Find where the given text appears and provide that cell's center as (x, y) coordinate. 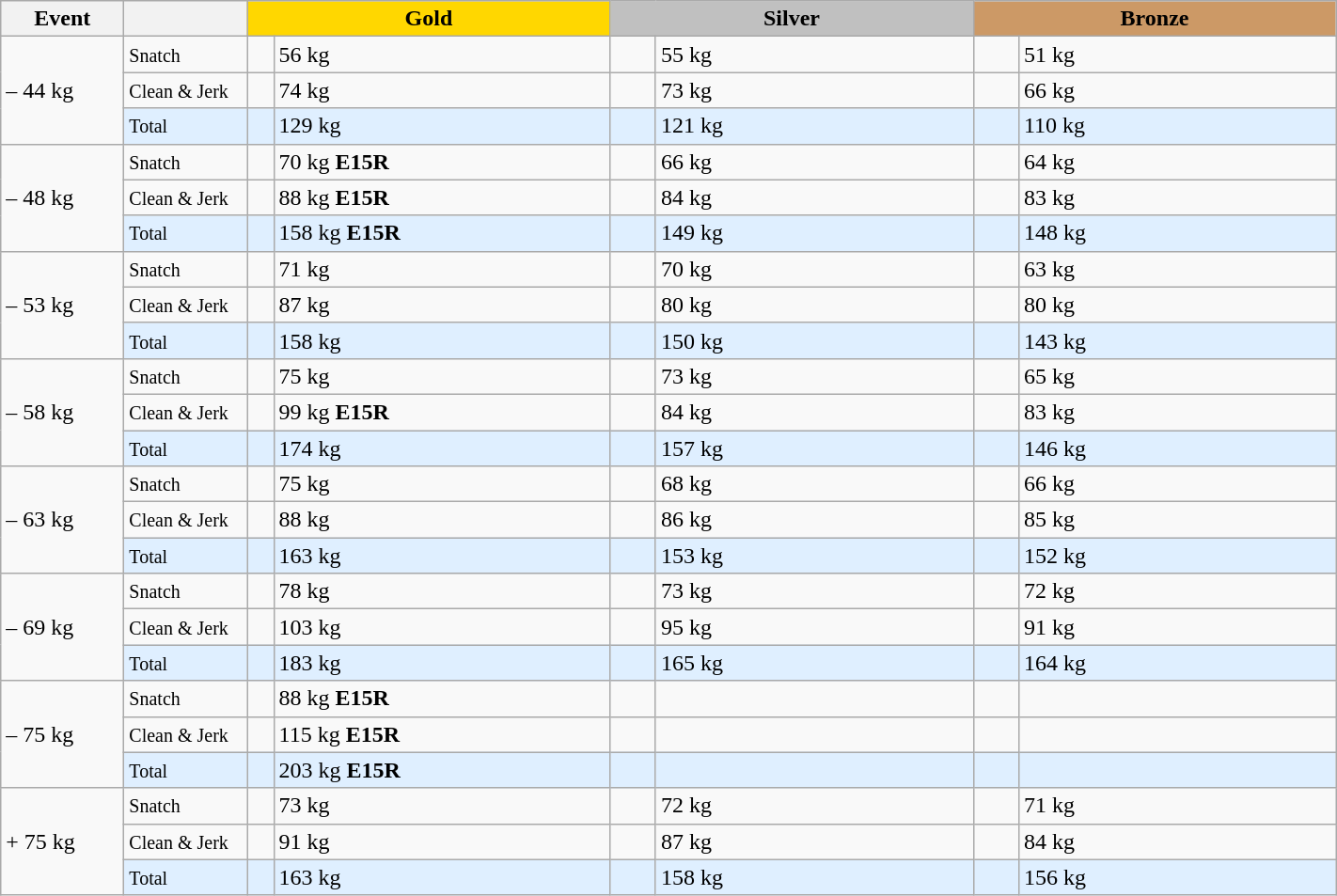
157 kg (814, 448)
165 kg (814, 663)
85 kg (1177, 520)
– 48 kg (62, 197)
– 58 kg (62, 412)
203 kg E15R (442, 770)
78 kg (442, 591)
86 kg (814, 520)
Event (62, 19)
150 kg (814, 340)
174 kg (442, 448)
152 kg (1177, 556)
146 kg (1177, 448)
115 kg E15R (442, 734)
164 kg (1177, 663)
103 kg (442, 627)
153 kg (814, 556)
Bronze (1155, 19)
99 kg E15R (442, 412)
Silver (792, 19)
70 kg E15R (442, 162)
110 kg (1177, 126)
74 kg (442, 90)
65 kg (1177, 376)
– 53 kg (62, 305)
129 kg (442, 126)
64 kg (1177, 162)
149 kg (814, 233)
63 kg (1177, 269)
70 kg (814, 269)
183 kg (442, 663)
156 kg (1177, 877)
121 kg (814, 126)
– 69 kg (62, 627)
143 kg (1177, 340)
56 kg (442, 55)
Gold (429, 19)
51 kg (1177, 55)
95 kg (814, 627)
148 kg (1177, 233)
– 63 kg (62, 520)
68 kg (814, 484)
– 44 kg (62, 90)
88 kg (442, 520)
– 75 kg (62, 734)
+ 75 kg (62, 841)
55 kg (814, 55)
158 kg E15R (442, 233)
